Locate the cell with the specified text and output its (x, y) center coordinate. 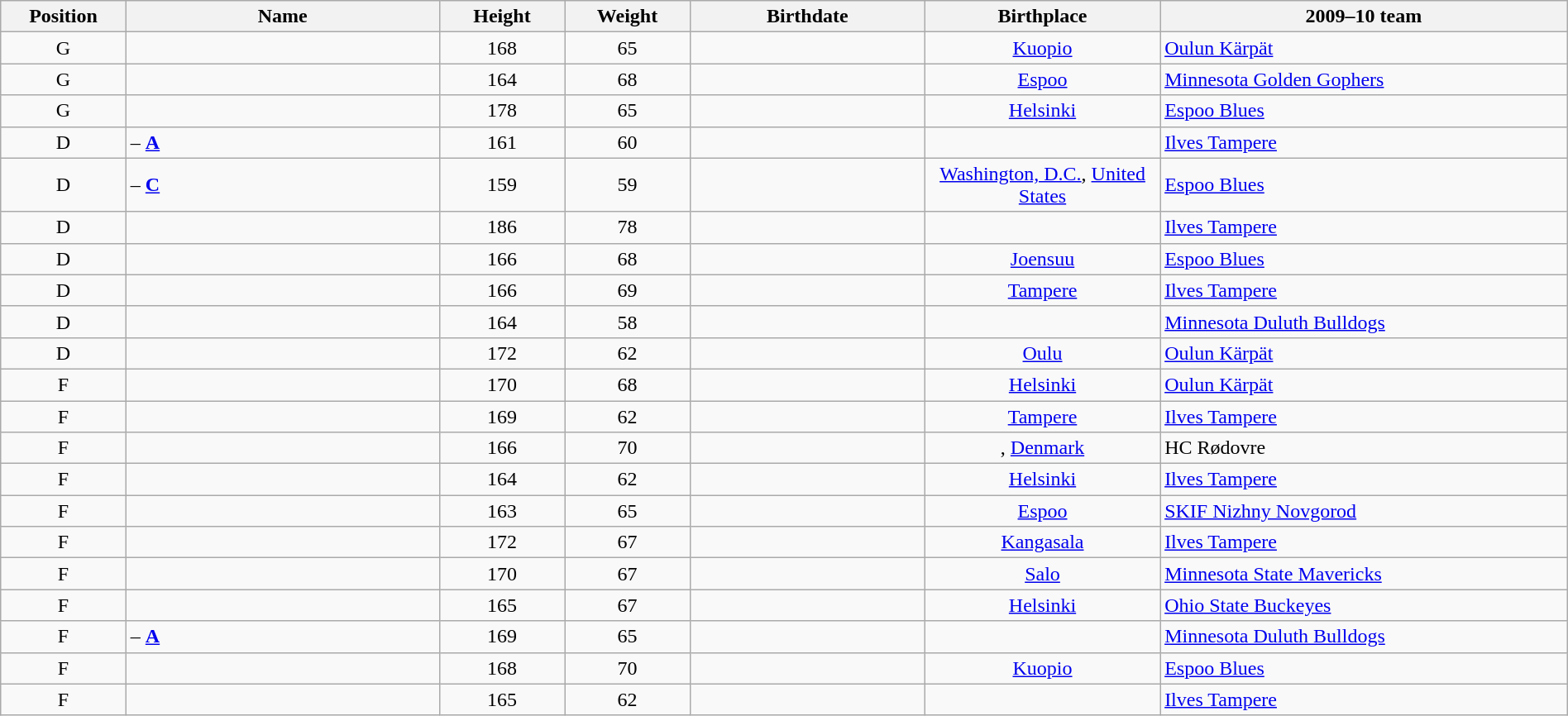
163 (502, 511)
186 (502, 227)
, Denmark (1042, 448)
Position (64, 17)
78 (628, 227)
59 (628, 185)
Minnesota Golden Gophers (1365, 79)
2009–10 team (1365, 17)
60 (628, 142)
Ohio State Buckeyes (1365, 605)
Height (502, 17)
Kangasala (1042, 542)
Weight (628, 17)
Salo (1042, 574)
178 (502, 111)
58 (628, 322)
Name (283, 17)
161 (502, 142)
– C (283, 185)
Joensuu (1042, 259)
HC Rødovre (1365, 448)
69 (628, 290)
159 (502, 185)
Birthdate (807, 17)
Minnesota State Mavericks (1365, 574)
Washington, D.C., United States (1042, 185)
Oulu (1042, 353)
Birthplace (1042, 17)
SKIF Nizhny Novgorod (1365, 511)
